Capture the cell that displays the provided text and extract its (x, y) central coordinate. 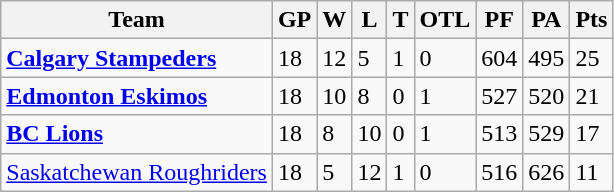
527 (500, 96)
516 (500, 172)
604 (500, 58)
Calgary Stampeders (137, 58)
520 (546, 96)
BC Lions (137, 134)
25 (592, 58)
21 (592, 96)
Edmonton Eskimos (137, 96)
529 (546, 134)
GP (294, 20)
W (334, 20)
OTL (445, 20)
Pts (592, 20)
PA (546, 20)
L (370, 20)
T (400, 20)
626 (546, 172)
11 (592, 172)
PF (500, 20)
Saskatchewan Roughriders (137, 172)
Team (137, 20)
495 (546, 58)
513 (500, 134)
17 (592, 134)
